Detect which cell encompasses the target text, then output its (x, y) center coordinate. 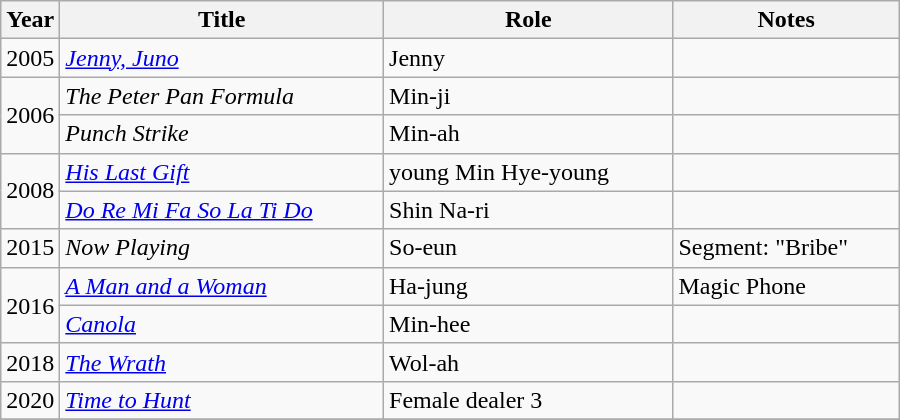
Time to Hunt (222, 400)
Min-ah (528, 134)
Min-hee (528, 324)
A Man and a Woman (222, 286)
Segment: "Bribe" (786, 248)
Role (528, 20)
Ha-jung (528, 286)
Min-ji (528, 96)
Now Playing (222, 248)
Year (30, 20)
2015 (30, 248)
Shin Na-ri (528, 210)
2006 (30, 115)
2005 (30, 58)
Canola (222, 324)
2018 (30, 362)
The Peter Pan Formula (222, 96)
Wol-ah (528, 362)
Do Re Mi Fa So La Ti Do (222, 210)
Punch Strike (222, 134)
Notes (786, 20)
2016 (30, 305)
So-eun (528, 248)
Magic Phone (786, 286)
Title (222, 20)
Female dealer 3 (528, 400)
2020 (30, 400)
young Min Hye-young (528, 172)
Jenny (528, 58)
Jenny, Juno (222, 58)
2008 (30, 191)
The Wrath (222, 362)
His Last Gift (222, 172)
